Return [x, y] of the center of cell containing provided text 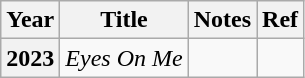
Ref [280, 20]
2023 [30, 58]
Title [124, 20]
Notes [222, 20]
Year [30, 20]
Eyes On Me [124, 58]
